Locate the cell with the specified text and output its [x, y] center coordinate. 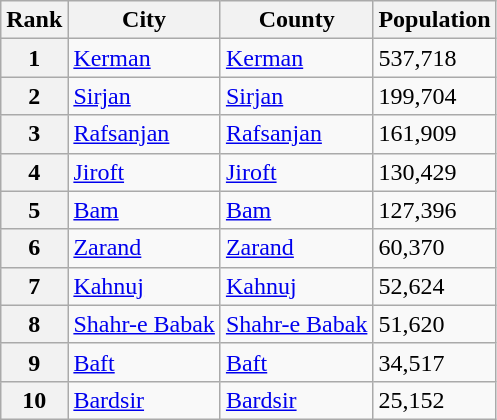
Rank [34, 20]
9 [34, 362]
127,396 [434, 210]
34,517 [434, 362]
199,704 [434, 96]
5 [34, 210]
161,909 [434, 134]
537,718 [434, 58]
City [144, 20]
52,624 [434, 286]
County [296, 20]
3 [34, 134]
4 [34, 172]
6 [34, 248]
51,620 [434, 324]
25,152 [434, 400]
10 [34, 400]
130,429 [434, 172]
Population [434, 20]
2 [34, 96]
1 [34, 58]
7 [34, 286]
60,370 [434, 248]
8 [34, 324]
